From the cell containing the given text, extract its center point as (x, y) coordinate. 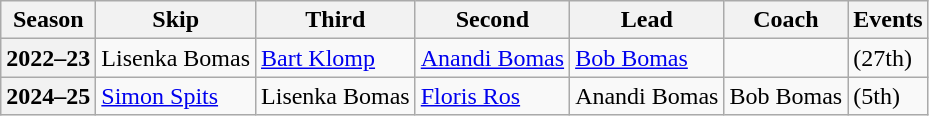
Floris Ros (492, 96)
Second (492, 20)
Events (888, 20)
Simon Spits (176, 96)
Skip (176, 20)
Season (48, 20)
Lead (647, 20)
Third (336, 20)
2024–25 (48, 96)
(27th) (888, 58)
Bart Klomp (336, 58)
Coach (786, 20)
(5th) (888, 96)
2022–23 (48, 58)
